Return the [X, Y] coordinate for the center point of the cell that contains the specified text.  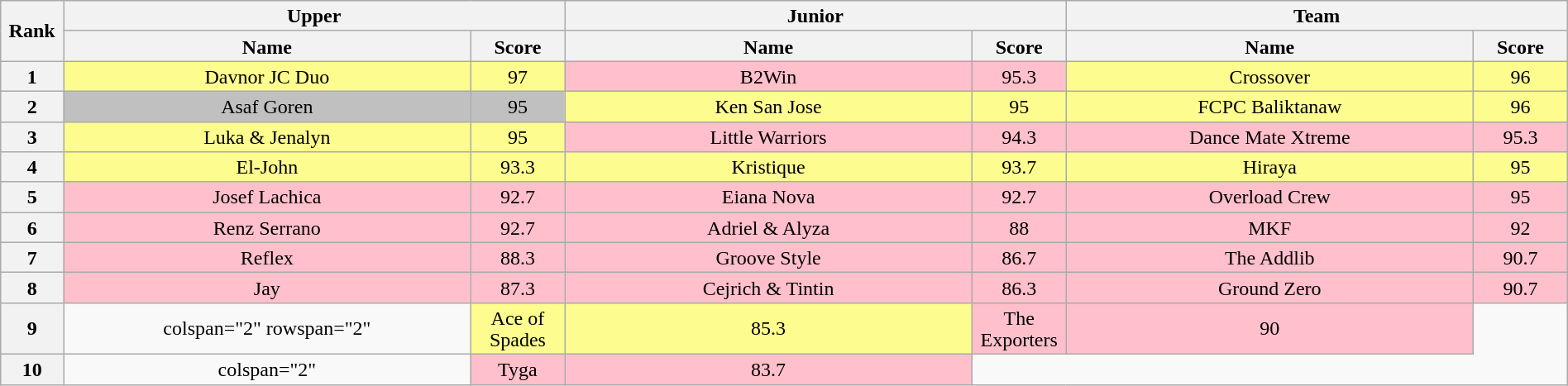
8 [32, 288]
Overload Crew [1270, 197]
Luka & Jenalyn [268, 137]
Josef Lachica [268, 197]
1 [32, 76]
Kristique [769, 167]
Dance Mate Xtreme [1270, 137]
Adriel & Alyza [769, 228]
B2Win [769, 76]
Hiraya [1270, 167]
colspan="2" rowspan="2" [268, 328]
Cejrich & Tintin [769, 288]
Ace of Spades [518, 328]
92 [1521, 228]
85.3 [769, 328]
Ground Zero [1270, 288]
Ken San Jose [769, 106]
Junior [815, 17]
97 [518, 76]
Eiana Nova [769, 197]
88 [1019, 228]
Crossover [1270, 76]
5 [32, 197]
4 [32, 167]
Renz Serrano [268, 228]
colspan="2" [268, 369]
Reflex [268, 258]
Little Warriors [769, 137]
94.3 [1019, 137]
Groove Style [769, 258]
Upper [314, 17]
FCPC Baliktanaw [1270, 106]
86.7 [1019, 258]
El-John [268, 167]
The Exporters [1019, 328]
86.3 [1019, 288]
9 [32, 328]
Jay [268, 288]
Asaf Goren [268, 106]
88.3 [518, 258]
7 [32, 258]
10 [32, 369]
6 [32, 228]
MKF [1270, 228]
Davnor JC Duo [268, 76]
Tyga [518, 369]
3 [32, 137]
87.3 [518, 288]
Rank [32, 31]
93.3 [518, 167]
2 [32, 106]
Team [1317, 17]
83.7 [769, 369]
90 [1270, 328]
93.7 [1019, 167]
The Addlib [1270, 258]
